Output the (x, y) coordinate of the center of the cell containing the given text.  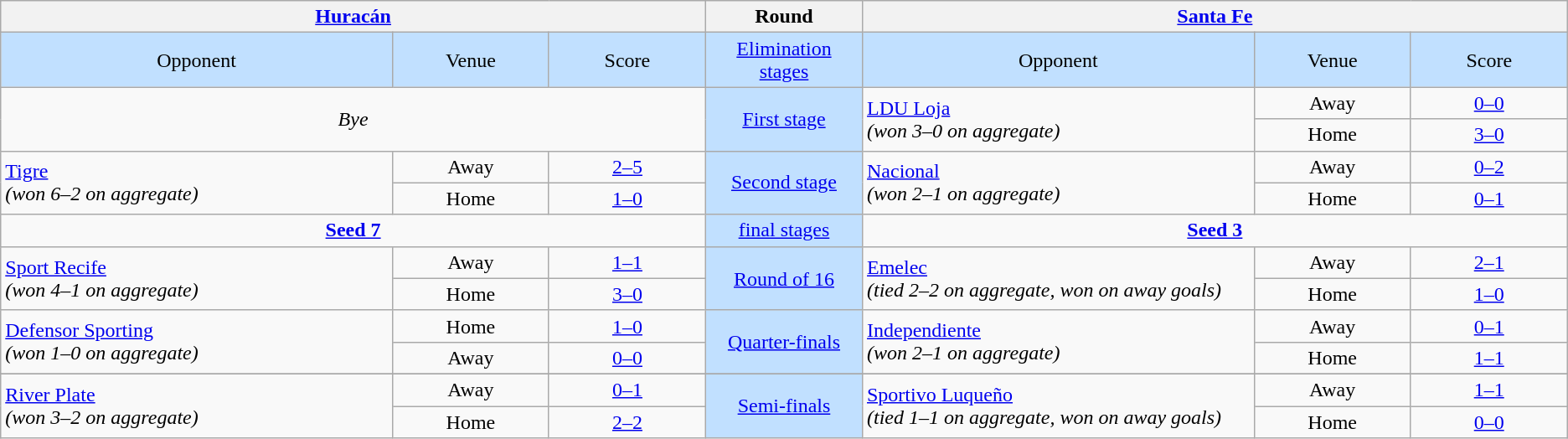
River Plate(won 3–2 on aggregate) (197, 405)
0–2 (1489, 167)
2–2 (627, 421)
Independiente(won 2–1 on aggregate) (1058, 342)
Tigre(won 6–2 on aggregate) (197, 183)
Sport Recife(won 4–1 on aggregate) (197, 278)
Seed 3 (1215, 230)
Elimination stages (784, 60)
Huracán (353, 17)
Semi-finals (784, 405)
Second stage (784, 183)
2–1 (1489, 262)
Round of 16 (784, 278)
2–5 (627, 167)
Bye (353, 119)
Seed 7 (353, 230)
final stages (784, 230)
First stage (784, 119)
Sportivo Luqueño(tied 1–1 on aggregate, won on away goals) (1058, 405)
Defensor Sporting(won 1–0 on aggregate) (197, 342)
Emelec(tied 2–2 on aggregate, won on away goals) (1058, 278)
Quarter-finals (784, 342)
Nacional(won 2–1 on aggregate) (1058, 183)
LDU Loja(won 3–0 on aggregate) (1058, 119)
Round (784, 17)
Santa Fe (1215, 17)
